Search for the cell housing the specified text and yield its (X, Y) center coordinate. 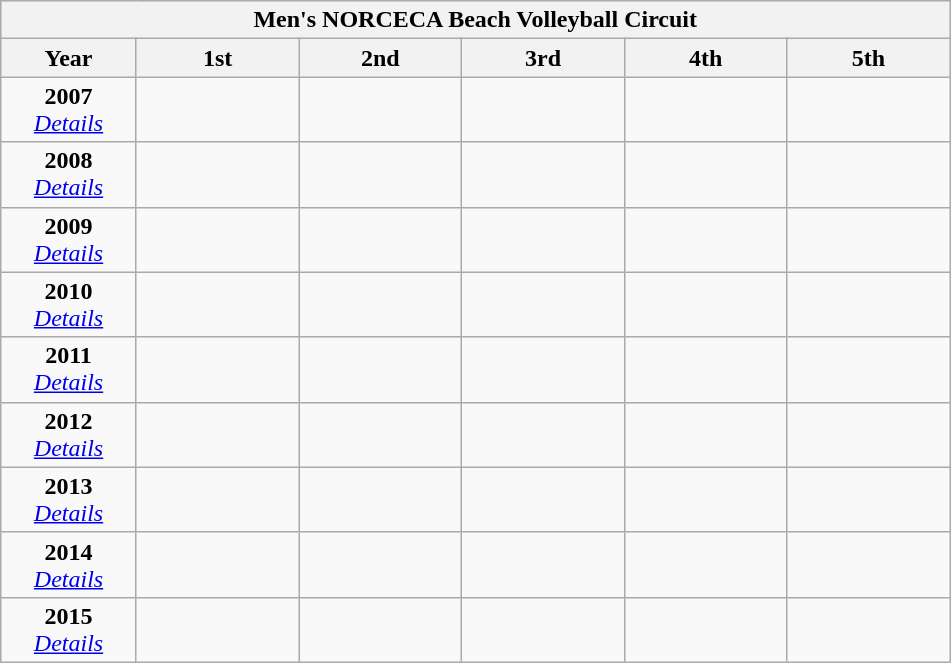
2009Details (69, 240)
2013Details (69, 500)
2011Details (69, 370)
2007Details (69, 110)
2nd (380, 58)
3rd (544, 58)
2010Details (69, 304)
4th (706, 58)
2008Details (69, 174)
5th (868, 58)
1st (218, 58)
2014Details (69, 564)
2015Details (69, 630)
2012Details (69, 434)
Year (69, 58)
Men's NORCECA Beach Volleyball Circuit (476, 20)
